Return (x, y) of the center of cell containing provided text 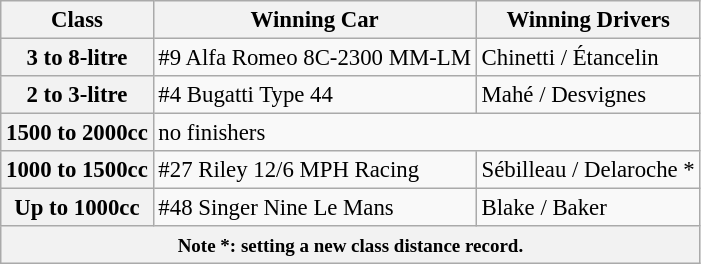
Class (77, 20)
1500 to 2000cc (77, 133)
Note *: setting a new class distance record. (350, 245)
#27 Riley 12/6 MPH Racing (314, 170)
#4 Bugatti Type 44 (314, 95)
Chinetti / Étancelin (588, 58)
#9 Alfa Romeo 8C-2300 MM-LM (314, 58)
no finishers (426, 133)
#48 Singer Nine Le Mans (314, 208)
Up to 1000cc (77, 208)
3 to 8-litre (77, 58)
Mahé / Desvignes (588, 95)
1000 to 1500cc (77, 170)
Sébilleau / Delaroche * (588, 170)
Winning Car (314, 20)
2 to 3-litre (77, 95)
Winning Drivers (588, 20)
Blake / Baker (588, 208)
